Extract the [x, y] coordinate from the center of the cell holding the provided text.  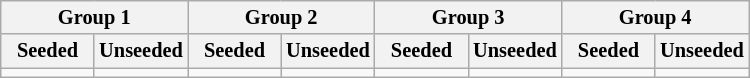
Group 4 [656, 17]
Group 2 [282, 17]
Group 1 [94, 17]
Group 3 [468, 17]
